Provide the [x, y] coordinate of the cell's center where the given text is located.  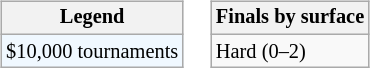
Legend [92, 18]
Hard (0–2) [290, 51]
$10,000 tournaments [92, 51]
Finals by surface [290, 18]
